Pinpoint the cell where the given text exists, returning its [x, y] midpoint coordinate. 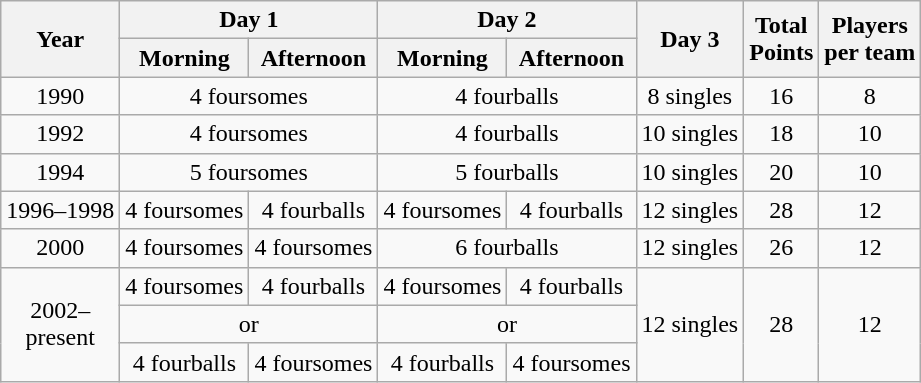
1996–1998 [60, 210]
5 fourballs [507, 172]
1994 [60, 172]
2002–present [60, 324]
18 [782, 134]
2000 [60, 248]
Day 2 [507, 20]
1990 [60, 96]
TotalPoints [782, 39]
1992 [60, 134]
8 singles [690, 96]
8 [870, 96]
20 [782, 172]
Year [60, 39]
16 [782, 96]
5 foursomes [249, 172]
Day 3 [690, 39]
26 [782, 248]
Playersper team [870, 39]
Day 1 [249, 20]
6 fourballs [507, 248]
